Identify which cell holds the provided text, then report its [x, y] central coordinate. 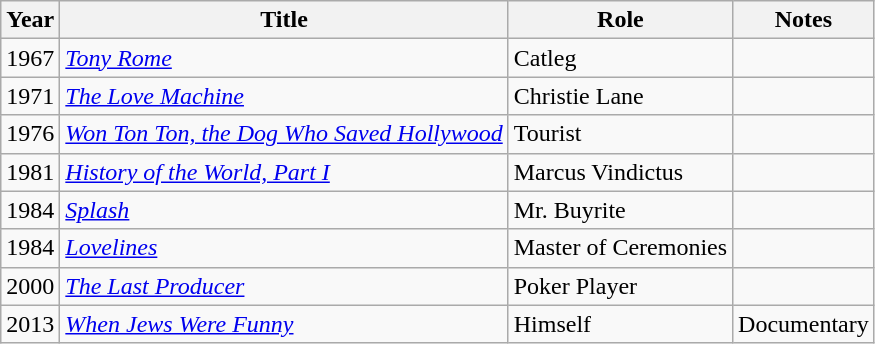
Lovelines [284, 248]
Year [30, 20]
2000 [30, 286]
1981 [30, 172]
Notes [804, 20]
1967 [30, 58]
History of the World, Part I [284, 172]
1976 [30, 134]
The Last Producer [284, 286]
Himself [620, 324]
Christie Lane [620, 96]
Role [620, 20]
Poker Player [620, 286]
Master of Ceremonies [620, 248]
Splash [284, 210]
1971 [30, 96]
Mr. Buyrite [620, 210]
Tourist [620, 134]
Tony Rome [284, 58]
2013 [30, 324]
Won Ton Ton, the Dog Who Saved Hollywood [284, 134]
Marcus Vindictus [620, 172]
Title [284, 20]
Documentary [804, 324]
When Jews Were Funny [284, 324]
Catleg [620, 58]
The Love Machine [284, 96]
